Extract the (x, y) coordinate from the center of the cell holding the provided text.  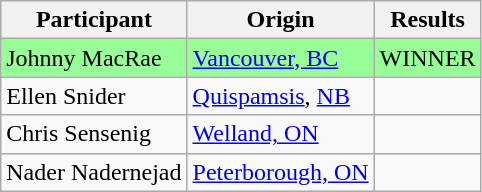
Welland, ON (280, 134)
Ellen Snider (94, 96)
Peterborough, ON (280, 172)
Johnny MacRae (94, 58)
Participant (94, 20)
Results (428, 20)
Chris Sensenig (94, 134)
Nader Nadernejad (94, 172)
Quispamsis, NB (280, 96)
WINNER (428, 58)
Vancouver, BC (280, 58)
Origin (280, 20)
